Scan for the cell matching the given text and deliver its (X, Y) coordinate at center. 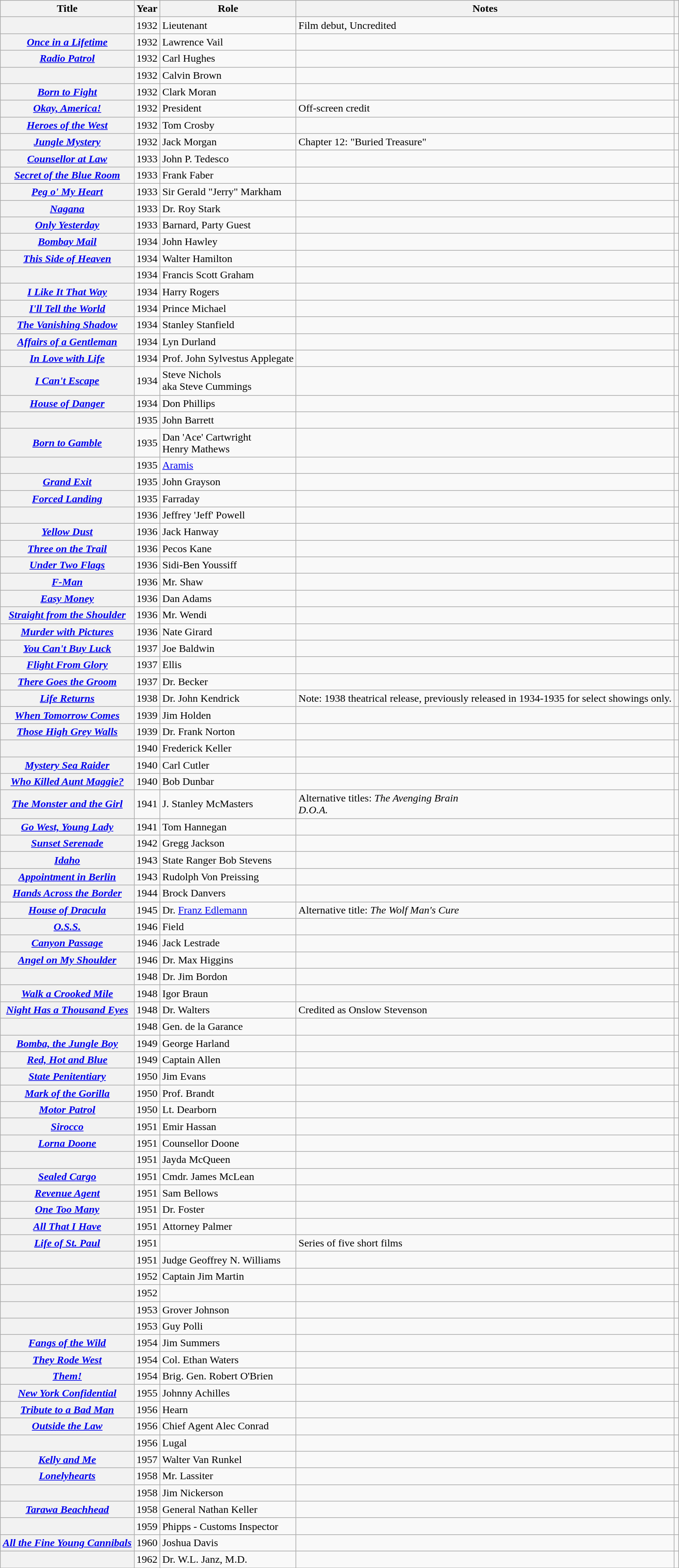
Off-screen credit (485, 108)
All That I Have (67, 1226)
House of Danger (67, 403)
Prince Michael (228, 308)
Sirocco (67, 1127)
Prof. Brandt (228, 1093)
Francis Scott Graham (228, 275)
Mark of the Gorilla (67, 1093)
Lawrence Vail (228, 42)
President (228, 108)
Frederick Keller (228, 748)
State Penitentiary (67, 1077)
Alternative titles: The Avenging BrainD.O.A. (485, 804)
1944 (147, 893)
Bomba, the Jungle Boy (67, 1043)
Okay, America! (67, 108)
Dr. Franz Edlemann (228, 910)
Sealed Cargo (67, 1176)
Clark Moran (228, 92)
Ellis (228, 665)
Bombay Mail (67, 242)
Jack Morgan (228, 142)
John Grayson (228, 482)
Appointment in Berlin (67, 877)
There Goes the Groom (67, 682)
Series of five short films (485, 1243)
Attorney Palmer (228, 1226)
Nagana (67, 209)
This Side of Heaven (67, 259)
Carl Hughes (228, 59)
Role (228, 9)
They Rode West (67, 1360)
Dr. Max Higgins (228, 960)
1942 (147, 843)
Captain Jim Martin (228, 1276)
Hands Across the Border (67, 893)
Walter Hamilton (228, 259)
Jim Summers (228, 1343)
Year (147, 9)
Dr. Foster (228, 1210)
Captain Allen (228, 1060)
Only Yesterday (67, 225)
Gregg Jackson (228, 843)
Joshua Davis (228, 1543)
Born to Fight (67, 92)
Sir Gerald "Jerry" Markham (228, 192)
Outside the Law (67, 1426)
Lugal (228, 1443)
Grand Exit (67, 482)
I Can't Escape (67, 381)
Forced Landing (67, 498)
General Nathan Keller (228, 1509)
O.S.S. (67, 927)
F-Man (67, 582)
Dan 'Ace' CartwrightHenry Mathews (228, 443)
Walter Van Runkel (228, 1459)
Once in a Lifetime (67, 42)
Dr. Jim Bordon (228, 976)
Gen. de la Garance (228, 1026)
Don Phillips (228, 403)
Credited as Onslow Stevenson (485, 1010)
Three on the Trail (67, 549)
Frank Faber (228, 175)
Stanley Stanfield (228, 325)
Dr. Becker (228, 682)
Angel on My Shoulder (67, 960)
J. Stanley McMasters (228, 804)
I Like It That Way (67, 292)
Pecos Kane (228, 549)
Harry Rogers (228, 292)
Alternative title: The Wolf Man's Cure (485, 910)
Mr. Shaw (228, 582)
1962 (147, 1559)
Jim Evans (228, 1077)
Fangs of the Wild (67, 1343)
Note: 1938 theatrical release, previously released in 1934-1935 for select showings only. (485, 698)
Film debut, Uncredited (485, 25)
Life Returns (67, 698)
John Hawley (228, 242)
Tom Crosby (228, 125)
Red, Hot and Blue (67, 1060)
Revenue Agent (67, 1193)
I'll Tell the World (67, 308)
Counsellor at Law (67, 158)
When Tomorrow Comes (67, 715)
Sidi-Ben Youssiff (228, 565)
One Too Many (67, 1210)
Idaho (67, 860)
Lorna Doone (67, 1143)
Sam Bellows (228, 1193)
Jayda McQueen (228, 1160)
Counsellor Doone (228, 1143)
Motor Patrol (67, 1110)
Kelly and Me (67, 1459)
1945 (147, 910)
Chapter 12: "Buried Treasure" (485, 142)
Col. Ethan Waters (228, 1360)
Go West, Young Lady (67, 827)
Phipps - Customs Inspector (228, 1526)
Aramis (228, 465)
Who Killed Aunt Maggie? (67, 782)
Prof. John Sylvestus Applegate (228, 358)
Mr. Wendi (228, 615)
Joe Baldwin (228, 648)
Dr. Walters (228, 1010)
Dr. W.L. Janz, M.D. (228, 1559)
The Monster and the Girl (67, 804)
Emir Hassan (228, 1127)
Affairs of a Gentleman (67, 342)
Notes (485, 9)
Secret of the Blue Room (67, 175)
Nate Girard (228, 632)
Steve Nicholsaka Steve Cummings (228, 381)
Lonelyhearts (67, 1476)
Born to Gamble (67, 443)
Jungle Mystery (67, 142)
Lyn Durland (228, 342)
Field (228, 927)
Cmdr. James McLean (228, 1176)
John P. Tedesco (228, 158)
Canyon Passage (67, 943)
Yellow Dust (67, 532)
Heroes of the West (67, 125)
Dan Adams (228, 598)
John Barrett (228, 420)
New York Confidential (67, 1393)
Lieutenant (228, 25)
1955 (147, 1393)
Sunset Serenade (67, 843)
Johnny Achilles (228, 1393)
Title (67, 9)
Murder with Pictures (67, 632)
Carl Cutler (228, 765)
1957 (147, 1459)
Walk a Crooked Mile (67, 993)
Igor Braun (228, 993)
Rudolph Von Preissing (228, 877)
Jack Hanway (228, 532)
Jim Nickerson (228, 1493)
Jim Holden (228, 715)
Dr. John Kendrick (228, 698)
You Can't Buy Luck (67, 648)
Mr. Lassiter (228, 1476)
George Harland (228, 1043)
Those High Grey Walls (67, 731)
Them! (67, 1376)
Judge Geoffrey N. Williams (228, 1260)
Mystery Sea Raider (67, 765)
Calvin Brown (228, 75)
Bob Dunbar (228, 782)
Jeffrey 'Jeff' Powell (228, 515)
Farraday (228, 498)
Under Two Flags (67, 565)
Brig. Gen. Robert O'Brien (228, 1376)
House of Dracula (67, 910)
Hearn (228, 1410)
Radio Patrol (67, 59)
Life of St. Paul (67, 1243)
Grover Johnson (228, 1309)
Dr. Roy Stark (228, 209)
Chief Agent Alec Conrad (228, 1426)
Easy Money (67, 598)
1960 (147, 1543)
Tom Hannegan (228, 827)
In Love with Life (67, 358)
Straight from the Shoulder (67, 615)
1938 (147, 698)
Flight From Glory (67, 665)
All the Fine Young Cannibals (67, 1543)
1959 (147, 1526)
Brock Danvers (228, 893)
Night Has a Thousand Eyes (67, 1010)
Peg o' My Heart (67, 192)
Tarawa Beachhead (67, 1509)
Barnard, Party Guest (228, 225)
Lt. Dearborn (228, 1110)
Guy Polli (228, 1326)
Dr. Frank Norton (228, 731)
Tribute to a Bad Man (67, 1410)
Jack Lestrade (228, 943)
State Ranger Bob Stevens (228, 860)
The Vanishing Shadow (67, 325)
